Locate the cell with the specified text and output its (X, Y) center coordinate. 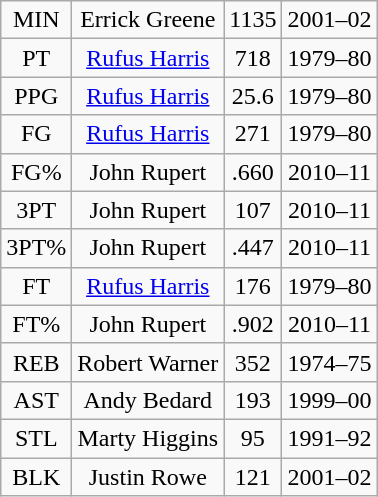
.660 (253, 172)
STL (36, 438)
1999–00 (330, 400)
PT (36, 58)
3PT% (36, 248)
.902 (253, 324)
107 (253, 210)
718 (253, 58)
REB (36, 362)
FG% (36, 172)
25.6 (253, 96)
95 (253, 438)
BLK (36, 477)
Errick Greene (148, 20)
1991–92 (330, 438)
Justin Rowe (148, 477)
1974–75 (330, 362)
AST (36, 400)
3PT (36, 210)
271 (253, 134)
FT% (36, 324)
176 (253, 286)
PPG (36, 96)
FT (36, 286)
Robert Warner (148, 362)
193 (253, 400)
.447 (253, 248)
Andy Bedard (148, 400)
MIN (36, 20)
Marty Higgins (148, 438)
1135 (253, 20)
121 (253, 477)
352 (253, 362)
FG (36, 134)
